From the cell containing the given text, extract its center point as [X, Y] coordinate. 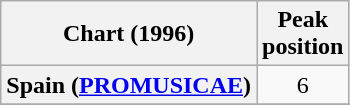
6 [303, 85]
Peakposition [303, 34]
Spain (PROMUSICAE) [129, 85]
Chart (1996) [129, 34]
